Find where the given text appears and provide that cell's center as (x, y) coordinate. 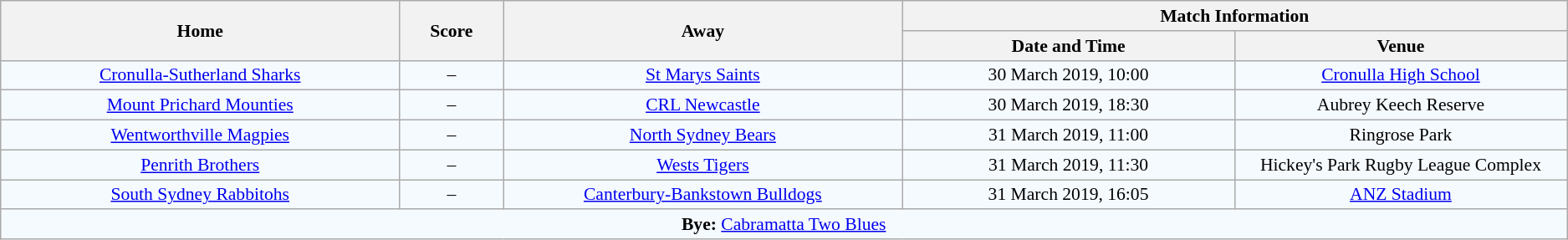
31 March 2019, 11:30 (1069, 165)
Away (702, 30)
Cronulla High School (1400, 75)
30 March 2019, 18:30 (1069, 105)
Mount Prichard Mounties (201, 105)
St Marys Saints (702, 75)
Wentworthville Magpies (201, 135)
Aubrey Keech Reserve (1400, 105)
Score (452, 30)
Ringrose Park (1400, 135)
South Sydney Rabbitohs (201, 195)
ANZ Stadium (1400, 195)
CRL Newcastle (702, 105)
30 March 2019, 10:00 (1069, 75)
31 March 2019, 11:00 (1069, 135)
Wests Tigers (702, 165)
Penrith Brothers (201, 165)
Cronulla-Sutherland Sharks (201, 75)
Venue (1400, 46)
Canterbury-Bankstown Bulldogs (702, 195)
Hickey's Park Rugby League Complex (1400, 165)
31 March 2019, 16:05 (1069, 195)
Home (201, 30)
Date and Time (1069, 46)
Bye: Cabramatta Two Blues (784, 225)
Match Information (1234, 16)
North Sydney Bears (702, 135)
